Search for the cell housing the specified text and yield its (X, Y) center coordinate. 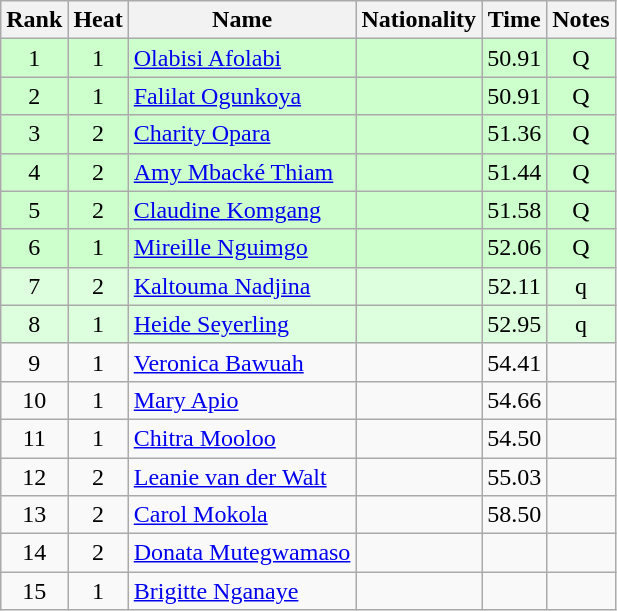
Chitra Mooloo (242, 438)
Amy Mbacké Thiam (242, 172)
52.06 (514, 248)
13 (34, 515)
Falilat Ogunkoya (242, 96)
54.50 (514, 438)
Charity Opara (242, 134)
Olabisi Afolabi (242, 58)
58.50 (514, 515)
Name (242, 20)
Leanie van der Walt (242, 477)
Brigitte Nganaye (242, 591)
Rank (34, 20)
Mary Apio (242, 400)
52.11 (514, 286)
Notes (581, 20)
54.66 (514, 400)
14 (34, 553)
6 (34, 248)
55.03 (514, 477)
Mireille Nguimgo (242, 248)
9 (34, 362)
10 (34, 400)
Nationality (419, 20)
8 (34, 324)
51.36 (514, 134)
3 (34, 134)
51.44 (514, 172)
Time (514, 20)
12 (34, 477)
7 (34, 286)
51.58 (514, 210)
Veronica Bawuah (242, 362)
Donata Mutegwamaso (242, 553)
Kaltouma Nadjina (242, 286)
15 (34, 591)
54.41 (514, 362)
11 (34, 438)
5 (34, 210)
Heat (98, 20)
Heide Seyerling (242, 324)
Claudine Komgang (242, 210)
52.95 (514, 324)
4 (34, 172)
Carol Mokola (242, 515)
